Determine the (X, Y) coordinate at the center of the cell enclosing the given text.  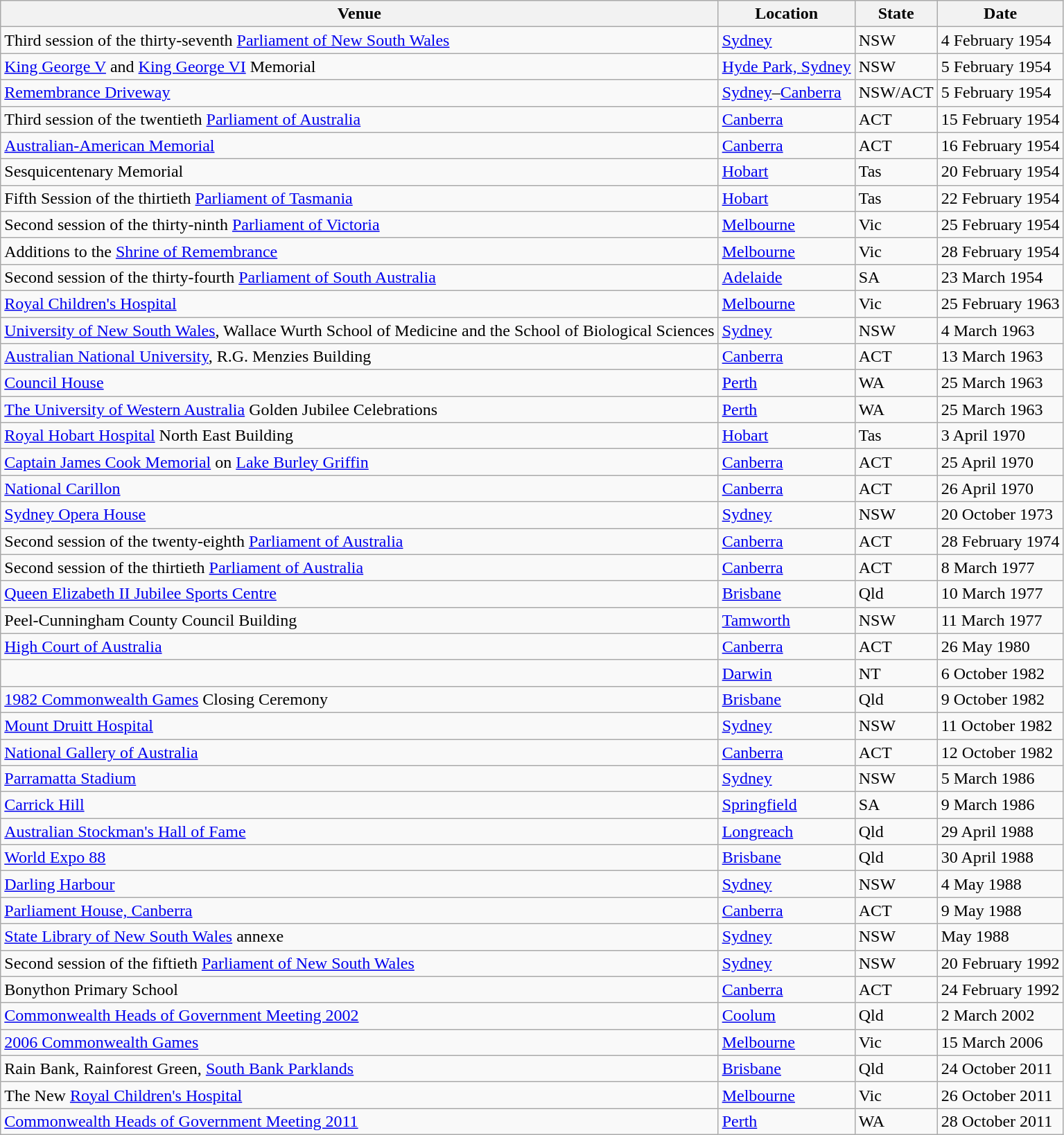
Second session of the thirtieth Parliament of Australia (359, 567)
23 March 1954 (1000, 277)
25 April 1970 (1000, 462)
12 October 1982 (1000, 752)
25 February 1954 (1000, 225)
Australian National University, R.G. Menzies Building (359, 357)
Remembrance Driveway (359, 93)
6 October 1982 (1000, 673)
24 October 2011 (1000, 1068)
Council House (359, 383)
Second session of the thirty-fourth Parliament of South Australia (359, 277)
NT (896, 673)
Coolum (786, 1016)
11 March 1977 (1000, 620)
Peel-Cunningham County Council Building (359, 620)
Second session of the twenty-eighth Parliament of Australia (359, 541)
15 February 1954 (1000, 119)
Commonwealth Heads of Government Meeting 2002 (359, 1016)
5 March 1986 (1000, 779)
Darwin (786, 673)
National Gallery of Australia (359, 752)
28 February 1954 (1000, 251)
Royal Hobart Hospital North East Building (359, 436)
8 March 1977 (1000, 567)
Location (786, 14)
24 February 1992 (1000, 989)
30 April 1988 (1000, 858)
2 March 2002 (1000, 1016)
Parramatta Stadium (359, 779)
Captain James Cook Memorial on Lake Burley Griffin (359, 462)
Date (1000, 14)
State (896, 14)
Bonython Primary School (359, 989)
Darling Harbour (359, 884)
The New Royal Children's Hospital (359, 1095)
Royal Children's Hospital (359, 303)
9 May 1988 (1000, 910)
Queen Elizabeth II Jubilee Sports Centre (359, 594)
NSW/ACT (896, 93)
Venue (359, 14)
Third session of the twentieth Parliament of Australia (359, 119)
10 March 1977 (1000, 594)
20 October 1973 (1000, 515)
University of New South Wales, Wallace Wurth School of Medicine and the School of Biological Sciences (359, 331)
Sydney Opera House (359, 515)
Sesquicentenary Memorial (359, 172)
2006 Commonwealth Games (359, 1042)
9 October 1982 (1000, 699)
Tamworth (786, 620)
Adelaide (786, 277)
Parliament House, Canberra (359, 910)
20 February 1992 (1000, 963)
Hyde Park, Sydney (786, 67)
11 October 1982 (1000, 725)
Third session of the thirty-seventh Parliament of New South Wales (359, 40)
13 March 1963 (1000, 357)
Second session of the thirty-ninth Parliament of Victoria (359, 225)
Mount Druitt Hospital (359, 725)
4 May 1988 (1000, 884)
Rain Bank, Rainforest Green, South Bank Parklands (359, 1068)
Australian-American Memorial (359, 146)
4 February 1954 (1000, 40)
28 October 2011 (1000, 1121)
22 February 1954 (1000, 198)
Additions to the Shrine of Remembrance (359, 251)
Fifth Session of the thirtieth Parliament of Tasmania (359, 198)
26 October 2011 (1000, 1095)
20 February 1954 (1000, 172)
National Carillon (359, 489)
15 March 2006 (1000, 1042)
26 May 1980 (1000, 646)
The University of Western Australia Golden Jubilee Celebrations (359, 410)
Sydney–Canberra (786, 93)
1982 Commonwealth Games Closing Ceremony (359, 699)
Second session of the fiftieth Parliament of New South Wales (359, 963)
King George V and King George VI Memorial (359, 67)
9 March 1986 (1000, 805)
26 April 1970 (1000, 489)
World Expo 88 (359, 858)
25 February 1963 (1000, 303)
Commonwealth Heads of Government Meeting 2011 (359, 1121)
State Library of New South Wales annexe (359, 937)
Australian Stockman's Hall of Fame (359, 832)
29 April 1988 (1000, 832)
Carrick Hill (359, 805)
High Court of Australia (359, 646)
May 1988 (1000, 937)
4 March 1963 (1000, 331)
Springfield (786, 805)
Longreach (786, 832)
28 February 1974 (1000, 541)
3 April 1970 (1000, 436)
16 February 1954 (1000, 146)
